Locate the cell with the specified text and output its [x, y] center coordinate. 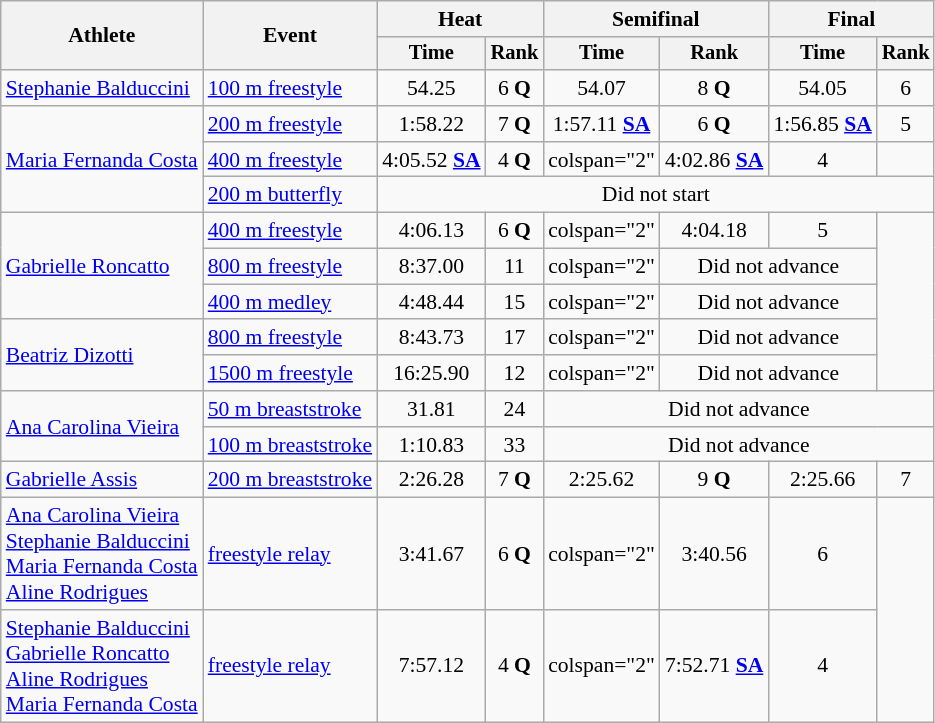
9 Q [714, 480]
8:37.00 [431, 267]
50 m breaststroke [290, 409]
31.81 [431, 409]
7 [906, 480]
4:02.86 SA [714, 160]
3:41.67 [431, 554]
Final [851, 19]
Beatriz Dizotti [102, 356]
24 [515, 409]
16:25.90 [431, 373]
2:25.66 [822, 480]
12 [515, 373]
2:25.62 [602, 480]
Ana Carolina VieiraStephanie BalducciniMaria Fernanda CostaAline Rodrigues [102, 554]
1:10.83 [431, 445]
100 m breaststroke [290, 445]
3:40.56 [714, 554]
11 [515, 267]
100 m freestyle [290, 88]
Semifinal [656, 19]
1500 m freestyle [290, 373]
4:48.44 [431, 302]
54.25 [431, 88]
1:58.22 [431, 124]
Athlete [102, 36]
Gabrielle Assis [102, 480]
33 [515, 445]
Did not start [656, 195]
2:26.28 [431, 480]
Stephanie BalducciniGabrielle RoncattoAline RodriguesMaria Fernanda Costa [102, 666]
4:04.18 [714, 231]
Event [290, 36]
Maria Fernanda Costa [102, 160]
200 m breaststroke [290, 480]
7:52.71 SA [714, 666]
54.05 [822, 88]
15 [515, 302]
8:43.73 [431, 338]
Stephanie Balduccini [102, 88]
1:57.11 SA [602, 124]
200 m freestyle [290, 124]
4:06.13 [431, 231]
4:05.52 SA [431, 160]
200 m butterfly [290, 195]
7:57.12 [431, 666]
Ana Carolina Vieira [102, 426]
17 [515, 338]
1:56.85 SA [822, 124]
400 m medley [290, 302]
Heat [460, 19]
Gabrielle Roncatto [102, 266]
8 Q [714, 88]
54.07 [602, 88]
